Find where the given text appears and provide that cell's center as [x, y] coordinate. 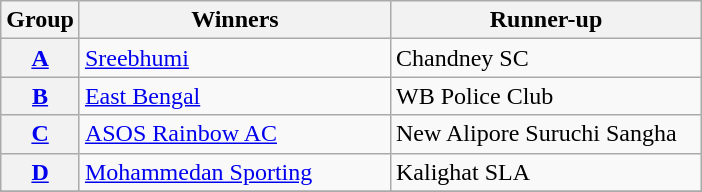
Winners [234, 20]
C [40, 134]
East Bengal [234, 96]
Kalighat SLA [546, 172]
WB Police Club [546, 96]
B [40, 96]
Chandney SC [546, 58]
Runner-up [546, 20]
ASOS Rainbow AC [234, 134]
D [40, 172]
New Alipore Suruchi Sangha [546, 134]
A [40, 58]
Group [40, 20]
Mohammedan Sporting [234, 172]
Sreebhumi [234, 58]
